Locate the cell with the specified text and output its (x, y) center coordinate. 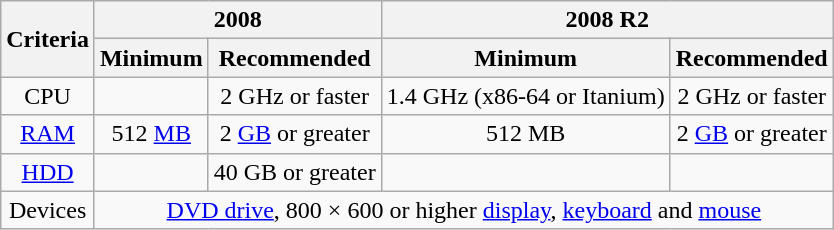
1.4 GHz (x86-64 or Itanium) (526, 96)
CPU (48, 96)
40 GB or greater (294, 172)
RAM (48, 134)
2008 (238, 20)
Devices (48, 210)
Criteria (48, 39)
2008 R2 (607, 20)
DVD drive, 800 × 600 or higher display, keyboard and mouse (464, 210)
HDD (48, 172)
